Output the [X, Y] coordinate of the center of the cell containing the given text.  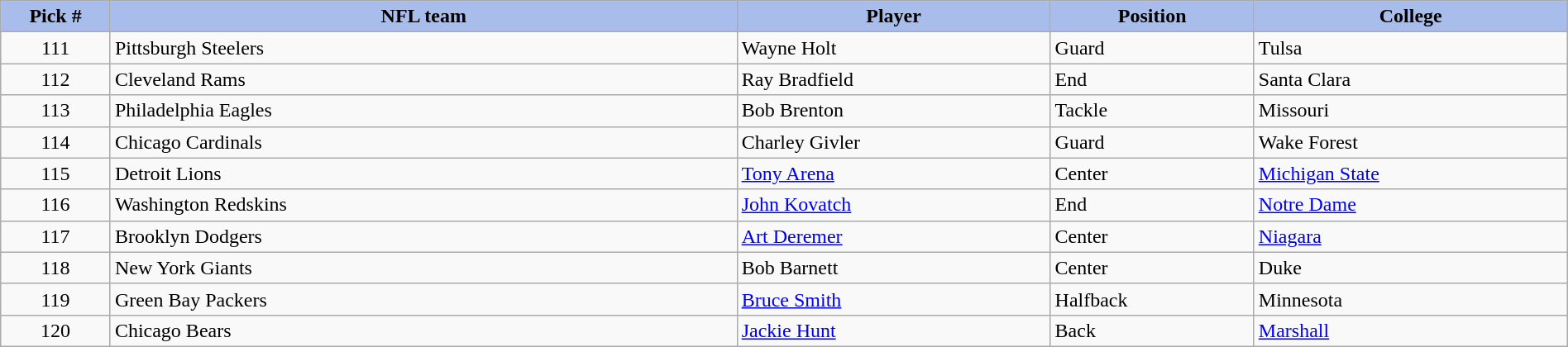
116 [56, 205]
Wayne Holt [893, 48]
Santa Clara [1411, 79]
Bruce Smith [893, 299]
Pittsburgh Steelers [423, 48]
Cleveland Rams [423, 79]
NFL team [423, 17]
Jackie Hunt [893, 330]
College [1411, 17]
Michigan State [1411, 173]
Wake Forest [1411, 142]
Chicago Cardinals [423, 142]
Bob Brenton [893, 111]
Tony Arena [893, 173]
112 [56, 79]
Tackle [1152, 111]
Back [1152, 330]
114 [56, 142]
Detroit Lions [423, 173]
John Kovatch [893, 205]
118 [56, 268]
Notre Dame [1411, 205]
Ray Bradfield [893, 79]
Tulsa [1411, 48]
Marshall [1411, 330]
Art Deremer [893, 236]
Halfback [1152, 299]
Charley Givler [893, 142]
113 [56, 111]
Washington Redskins [423, 205]
Pick # [56, 17]
Duke [1411, 268]
Player [893, 17]
Green Bay Packers [423, 299]
Position [1152, 17]
115 [56, 173]
Niagara [1411, 236]
117 [56, 236]
Missouri [1411, 111]
119 [56, 299]
Brooklyn Dodgers [423, 236]
Philadelphia Eagles [423, 111]
Chicago Bears [423, 330]
Minnesota [1411, 299]
120 [56, 330]
111 [56, 48]
Bob Barnett [893, 268]
New York Giants [423, 268]
